Locate the cell with the specified text and output its (X, Y) center coordinate. 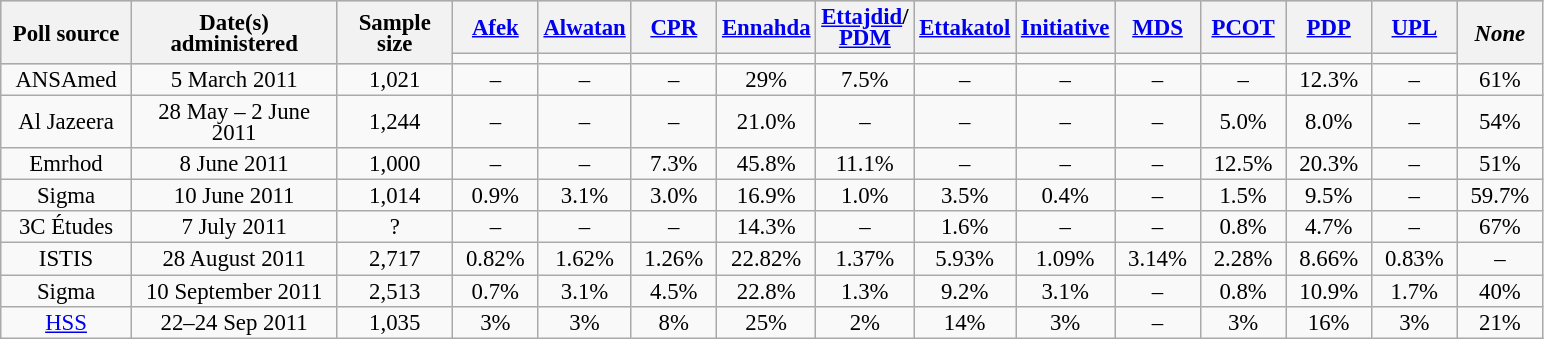
1.5% (1243, 196)
8% (674, 322)
1.6% (965, 228)
1.26% (674, 259)
0.4% (1066, 196)
1,244 (395, 122)
21.0% (766, 122)
40% (1500, 291)
28 August 2011 (234, 259)
HSS (66, 322)
45.8% (766, 164)
Ettakatol (965, 28)
10.9% (1329, 291)
0.82% (496, 259)
2,513 (395, 291)
4.5% (674, 291)
11.1% (865, 164)
Alwatan (584, 28)
1,021 (395, 80)
PCOT (1243, 28)
8.66% (1329, 259)
12.3% (1329, 80)
61% (1500, 80)
1.3% (865, 291)
PDP (1329, 28)
14% (965, 322)
5 March 2011 (234, 80)
8 June 2011 (234, 164)
12.5% (1243, 164)
Poll source (66, 32)
? (395, 228)
None (1500, 32)
ISTIS (66, 259)
22.82% (766, 259)
Date(s) administered (234, 32)
7.5% (865, 80)
7.3% (674, 164)
9.5% (1329, 196)
29% (766, 80)
0.83% (1415, 259)
3.14% (1158, 259)
UPL (1415, 28)
16% (1329, 322)
1.37% (865, 259)
CPR (674, 28)
51% (1500, 164)
5.0% (1243, 122)
3.0% (674, 196)
Sample size (395, 32)
16.9% (766, 196)
Afek (496, 28)
20.3% (1329, 164)
67% (1500, 228)
0.9% (496, 196)
Initiative (1066, 28)
0.7% (496, 291)
22.8% (766, 291)
28 May – 2 June 2011 (234, 122)
1,035 (395, 322)
4.7% (1329, 228)
8.0% (1329, 122)
25% (766, 322)
3C Études (66, 228)
7 July 2011 (234, 228)
1,000 (395, 164)
5.93% (965, 259)
22–24 Sep 2011 (234, 322)
59.7% (1500, 196)
Ennahda (766, 28)
1.0% (865, 196)
10 September 2011 (234, 291)
21% (1500, 322)
1.7% (1415, 291)
ANSAmed (66, 80)
1,014 (395, 196)
14.3% (766, 228)
1.62% (584, 259)
MDS (1158, 28)
10 June 2011 (234, 196)
Emrhod (66, 164)
2.28% (1243, 259)
9.2% (965, 291)
Ettajdid/ PDM (865, 28)
54% (1500, 122)
1.09% (1066, 259)
2,717 (395, 259)
3.5% (965, 196)
Al Jazeera (66, 122)
2% (865, 322)
